Determine the (x, y) coordinate at the center of the cell enclosing the given text.  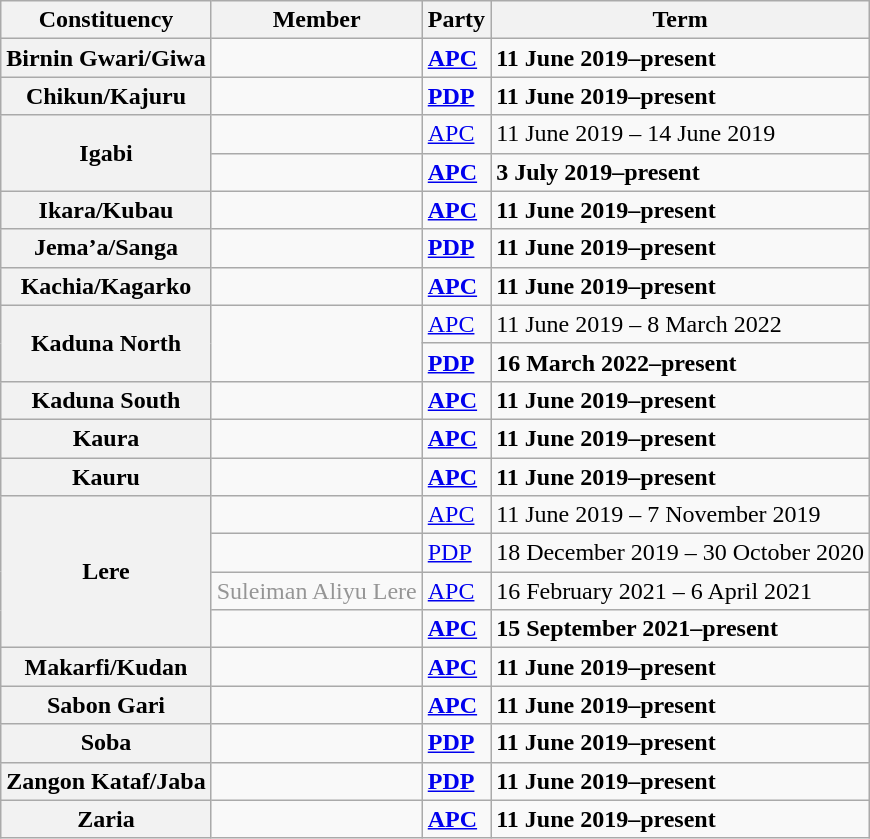
11 June 2019 – 14 June 2019 (680, 134)
Zangon Kataf/Jaba (106, 781)
15 September 2021–present (680, 629)
Kaduna North (106, 343)
Party (456, 20)
11 June 2019 – 7 November 2019 (680, 515)
Ikara/Kubau (106, 210)
Makarfi/Kudan (106, 667)
Kaura (106, 438)
Suleiman Aliyu Lere (316, 591)
Lere (106, 572)
Igabi (106, 153)
Member (316, 20)
11 June 2019 – 8 March 2022 (680, 324)
Chikun/Kajuru (106, 96)
Kauru (106, 477)
Constituency (106, 20)
Zaria (106, 819)
3 July 2019–present (680, 172)
16 February 2021 – 6 April 2021 (680, 591)
18 December 2019 – 30 October 2020 (680, 553)
Term (680, 20)
Jema’a/Sanga (106, 248)
Soba (106, 743)
Kachia/Kagarko (106, 286)
Birnin Gwari/Giwa (106, 58)
Kaduna South (106, 400)
16 March 2022–present (680, 362)
Sabon Gari (106, 705)
